Identify which cell holds the provided text, then report its [X, Y] central coordinate. 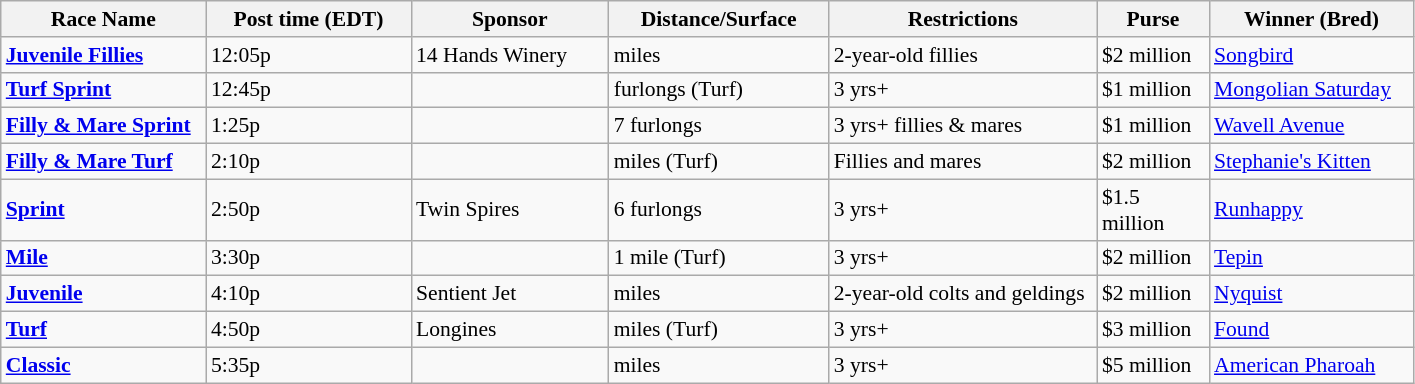
2:50p [308, 210]
Mongolian Saturday [1312, 90]
Distance/Surface [719, 19]
1:25p [308, 126]
Wavell Avenue [1312, 126]
Post time (EDT) [308, 19]
6 furlongs [719, 210]
$5 million [1153, 365]
American Pharoah [1312, 365]
Filly & Mare Sprint [104, 126]
Classic [104, 365]
Nyquist [1312, 294]
Winner (Bred) [1312, 19]
Restrictions [963, 19]
Juvenile [104, 294]
Juvenile Fillies [104, 55]
2-year-old colts and geldings [963, 294]
2-year-old fillies [963, 55]
Found [1312, 330]
Race Name [104, 19]
Twin Spires [510, 210]
4:50p [308, 330]
Longines [510, 330]
5:35p [308, 365]
1 mile (Turf) [719, 258]
12:05p [308, 55]
Runhappy [1312, 210]
Sprint [104, 210]
Sentient Jet [510, 294]
3 yrs+ fillies & mares [963, 126]
12:45p [308, 90]
Filly & Mare Turf [104, 162]
Songbird [1312, 55]
3:30p [308, 258]
Sponsor [510, 19]
Purse [1153, 19]
4:10p [308, 294]
Stephanie's Kitten [1312, 162]
14 Hands Winery [510, 55]
$3 million [1153, 330]
Fillies and mares [963, 162]
$1.5 million [1153, 210]
Mile [104, 258]
2:10p [308, 162]
Tepin [1312, 258]
7 furlongs [719, 126]
Turf [104, 330]
furlongs (Turf) [719, 90]
Turf Sprint [104, 90]
